Capture the cell that displays the provided text and extract its [X, Y] central coordinate. 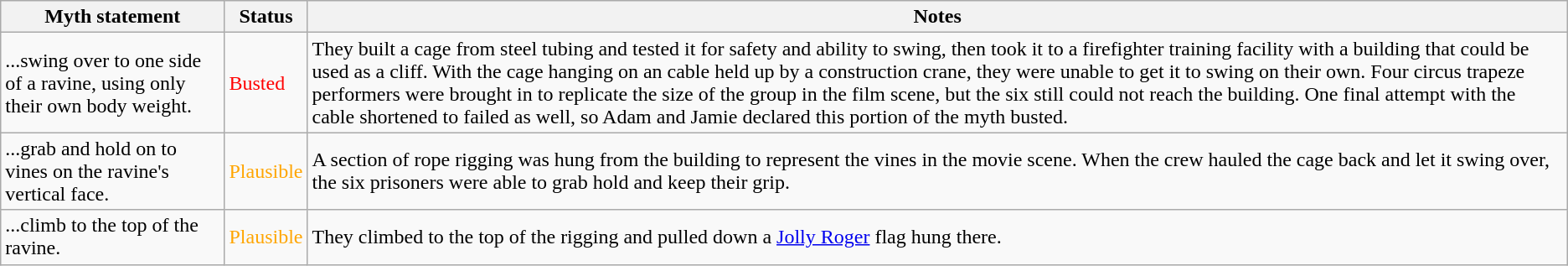
Myth statement [112, 17]
...climb to the top of the ravine. [112, 237]
Status [266, 17]
They climbed to the top of the rigging and pulled down a Jolly Roger flag hung there. [937, 237]
...grab and hold on to vines on the ravine's vertical face. [112, 171]
Busted [266, 82]
Notes [937, 17]
...swing over to one side of a ravine, using only their own body weight. [112, 82]
